Scan for the cell matching the given text and deliver its [X, Y] coordinate at center. 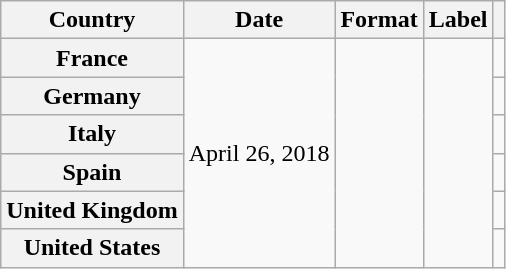
Italy [92, 134]
Date [259, 20]
Germany [92, 96]
Label [458, 20]
Format [379, 20]
United States [92, 248]
April 26, 2018 [259, 153]
France [92, 58]
Country [92, 20]
United Kingdom [92, 210]
Spain [92, 172]
